Detect which cell encompasses the target text, then output its [X, Y] center coordinate. 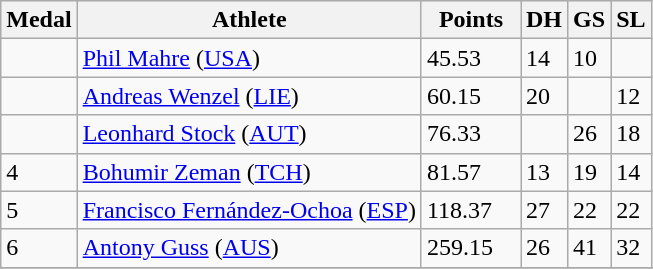
Leonhard Stock (AUT) [249, 134]
SL [631, 20]
81.57 [470, 172]
27 [544, 210]
Phil Mahre (USA) [249, 58]
60.15 [470, 96]
5 [39, 210]
118.37 [470, 210]
76.33 [470, 134]
Medal [39, 20]
Antony Guss (AUS) [249, 248]
6 [39, 248]
12 [631, 96]
18 [631, 134]
Francisco Fernández-Ochoa (ESP) [249, 210]
45.53 [470, 58]
32 [631, 248]
13 [544, 172]
Athlete [249, 20]
19 [590, 172]
Bohumir Zeman (TCH) [249, 172]
DH [544, 20]
GS [590, 20]
4 [39, 172]
41 [590, 248]
Andreas Wenzel (LIE) [249, 96]
259.15 [470, 248]
10 [590, 58]
Points [470, 20]
20 [544, 96]
